Return the (x, y) coordinate for the center point of the cell that contains the specified text.  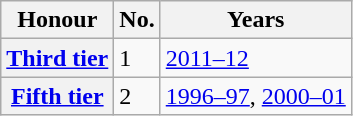
Third tier (58, 58)
2 (137, 96)
2011–12 (256, 58)
Fifth tier (58, 96)
Years (256, 20)
Honour (58, 20)
1996–97, 2000–01 (256, 96)
No. (137, 20)
1 (137, 58)
